Detect which cell encompasses the target text, then output its [x, y] center coordinate. 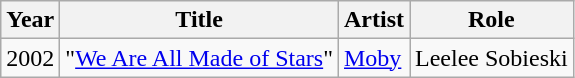
2002 [30, 58]
Moby [374, 58]
Leelee Sobieski [492, 58]
Year [30, 20]
Artist [374, 20]
Title [200, 20]
Role [492, 20]
"We Are All Made of Stars" [200, 58]
